Scan for the cell matching the given text and deliver its [x, y] coordinate at center. 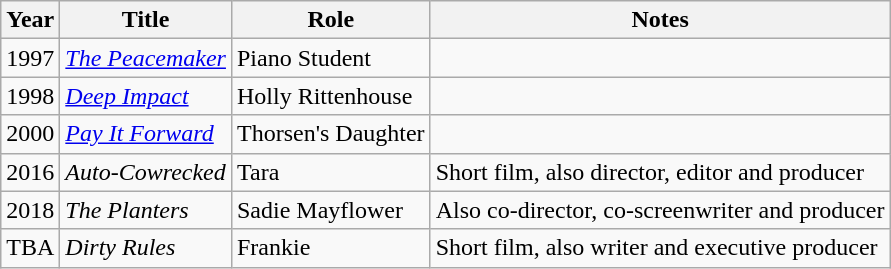
TBA [30, 248]
Thorsen's Daughter [330, 134]
Short film, also director, editor and producer [660, 172]
Auto-Cowrecked [146, 172]
1997 [30, 58]
Role [330, 20]
Tara [330, 172]
Year [30, 20]
Short film, also writer and executive producer [660, 248]
Pay It Forward [146, 134]
Sadie Mayflower [330, 210]
Holly Rittenhouse [330, 96]
Piano Student [330, 58]
Also co-director, co-screenwriter and producer [660, 210]
The Peacemaker [146, 58]
Frankie [330, 248]
Dirty Rules [146, 248]
Deep Impact [146, 96]
2000 [30, 134]
The Planters [146, 210]
Notes [660, 20]
Title [146, 20]
1998 [30, 96]
2018 [30, 210]
2016 [30, 172]
